Identify which cell holds the provided text, then report its (x, y) central coordinate. 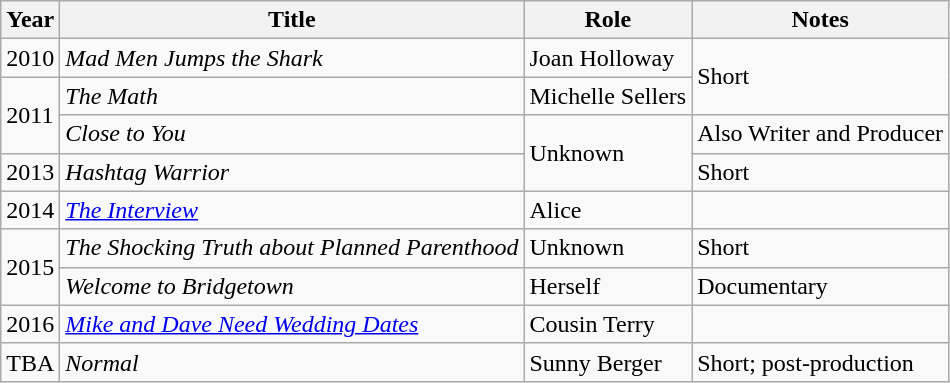
The Shocking Truth about Planned Parenthood (292, 248)
Herself (608, 286)
Short; post-production (820, 362)
2015 (30, 267)
Hashtag Warrior (292, 172)
TBA (30, 362)
Year (30, 20)
2016 (30, 324)
Cousin Terry (608, 324)
The Interview (292, 210)
2014 (30, 210)
Role (608, 20)
Title (292, 20)
Joan Holloway (608, 58)
Welcome to Bridgetown (292, 286)
Documentary (820, 286)
2011 (30, 115)
2010 (30, 58)
Also Writer and Producer (820, 134)
2013 (30, 172)
Michelle Sellers (608, 96)
Close to You (292, 134)
Notes (820, 20)
Mad Men Jumps the Shark (292, 58)
Alice (608, 210)
Normal (292, 362)
Sunny Berger (608, 362)
Mike and Dave Need Wedding Dates (292, 324)
The Math (292, 96)
